Determine the [x, y] coordinate at the center of the cell enclosing the given text.  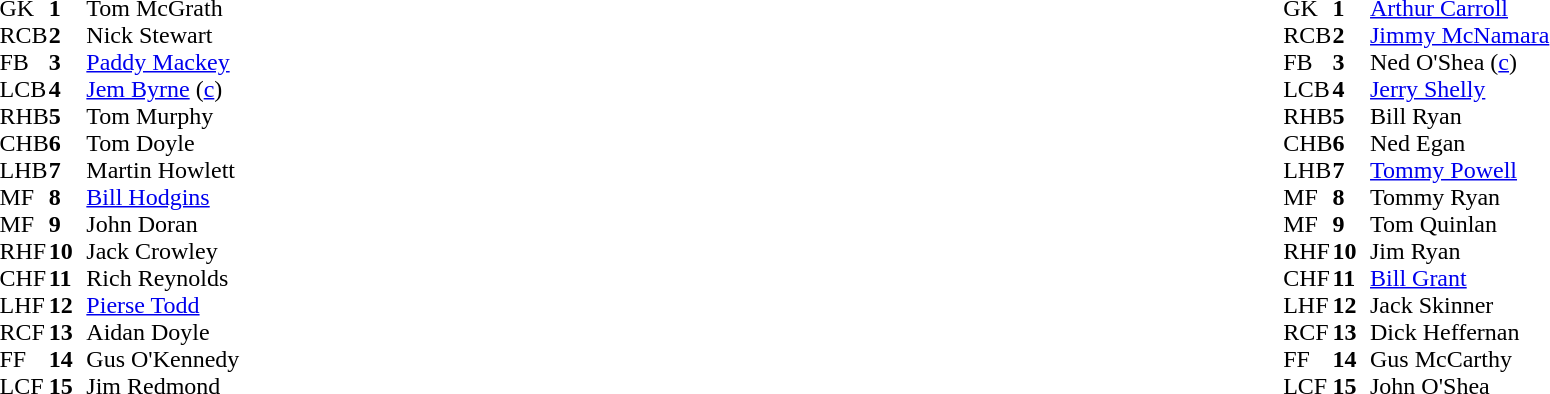
Gus O'Kennedy [162, 360]
Tommy Powell [1460, 170]
Nick Stewart [162, 36]
Ned Egan [1460, 144]
Pierse Todd [162, 306]
Ned O'Shea (c) [1460, 62]
Bill Hodgins [162, 198]
Paddy Mackey [162, 62]
Bill Ryan [1460, 116]
Bill Grant [1460, 278]
Jerry Shelly [1460, 90]
Jimmy McNamara [1460, 36]
Rich Reynolds [162, 278]
Gus McCarthy [1460, 360]
Tommy Ryan [1460, 198]
Tom Quinlan [1460, 224]
John Doran [162, 224]
Tom Murphy [162, 116]
Martin Howlett [162, 170]
Jack Skinner [1460, 306]
Jack Crowley [162, 252]
Aidan Doyle [162, 332]
Jim Ryan [1460, 252]
Jem Byrne (c) [162, 90]
Tom Doyle [162, 144]
Dick Heffernan [1460, 332]
